Locate the cell with the specified text and output its (x, y) center coordinate. 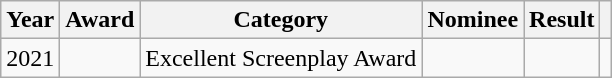
Award (100, 20)
Category (281, 20)
2021 (30, 58)
Excellent Screenplay Award (281, 58)
Year (30, 20)
Result (562, 20)
Nominee (473, 20)
